Output the (X, Y) coordinate of the center of the cell containing the given text.  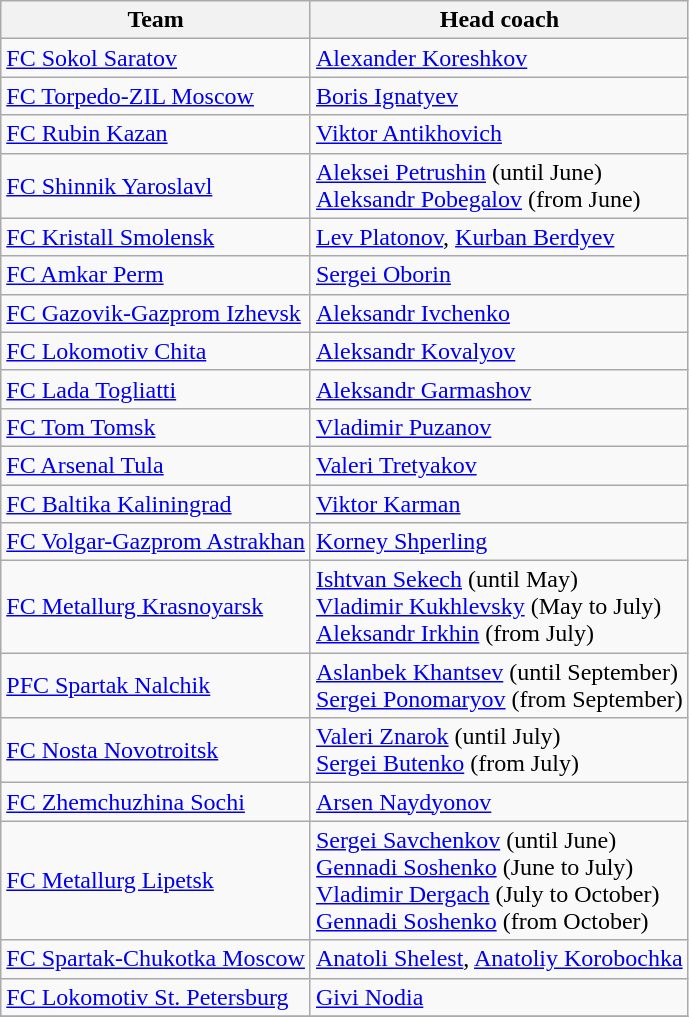
Vladimir Puzanov (499, 427)
FC Torpedo-ZIL Moscow (156, 96)
FC Zhemchuzhina Sochi (156, 802)
FC Amkar Perm (156, 275)
FC Spartak-Chukotka Moscow (156, 959)
Viktor Karman (499, 503)
Arsen Naydyonov (499, 802)
Boris Ignatyev (499, 96)
Head coach (499, 20)
FC Metallurg Krasnoyarsk (156, 607)
Lev Platonov, Kurban Berdyev (499, 237)
Aleksandr Kovalyov (499, 351)
FC Lada Togliatti (156, 389)
FC Volgar-Gazprom Astrakhan (156, 542)
Givi Nodia (499, 997)
Viktor Antikhovich (499, 134)
Aleksandr Ivchenko (499, 313)
FC Shinnik Yaroslavl (156, 186)
Aslanbek Khantsev (until September)Sergei Ponomaryov (from September) (499, 686)
Sergei Oborin (499, 275)
FC Arsenal Tula (156, 465)
Aleksei Petrushin (until June)Aleksandr Pobegalov (from June) (499, 186)
FC Gazovik-Gazprom Izhevsk (156, 313)
FC Lokomotiv St. Petersburg (156, 997)
FC Sokol Saratov (156, 58)
Team (156, 20)
FC Kristall Smolensk (156, 237)
Alexander Koreshkov (499, 58)
Aleksandr Garmashov (499, 389)
FC Baltika Kaliningrad (156, 503)
PFC Spartak Nalchik (156, 686)
Sergei Savchenkov (until June)Gennadi Soshenko (June to July)Vladimir Dergach (July to October)Gennadi Soshenko (from October) (499, 880)
Korney Shperling (499, 542)
FC Rubin Kazan (156, 134)
FC Metallurg Lipetsk (156, 880)
Anatoli Shelest, Anatoliy Korobochka (499, 959)
Valeri Tretyakov (499, 465)
Valeri Znarok (until July)Sergei Butenko (from July) (499, 750)
Ishtvan Sekech (until May)Vladimir Kukhlevsky (May to July)Aleksandr Irkhin (from July) (499, 607)
FC Lokomotiv Chita (156, 351)
FC Tom Tomsk (156, 427)
FC Nosta Novotroitsk (156, 750)
